Determine the [x, y] coordinate at the center of the cell enclosing the given text.  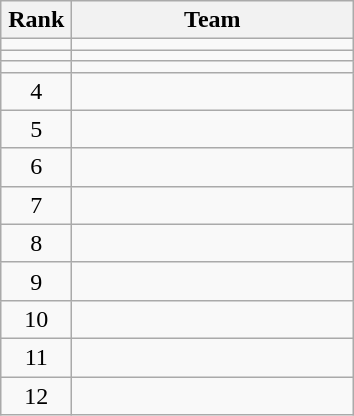
5 [36, 129]
6 [36, 167]
4 [36, 91]
9 [36, 281]
Team [212, 20]
7 [36, 205]
8 [36, 243]
11 [36, 357]
10 [36, 319]
Rank [36, 20]
12 [36, 395]
